Determine the (X, Y) coordinate at the center of the cell enclosing the given text.  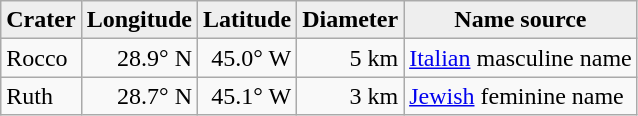
Crater (41, 20)
3 km (350, 96)
5 km (350, 58)
Rocco (41, 58)
Italian masculine name (521, 58)
45.1° W (248, 96)
Jewish feminine name (521, 96)
Ruth (41, 96)
Longitude (139, 20)
28.9° N (139, 58)
Diameter (350, 20)
Name source (521, 20)
45.0° W (248, 58)
28.7° N (139, 96)
Latitude (248, 20)
